Determine the [x, y] coordinate at the center of the cell enclosing the given text.  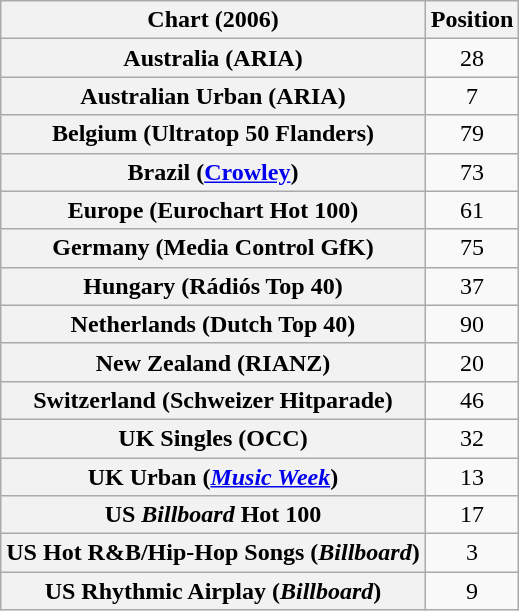
37 [472, 286]
UK Urban (Music Week) [213, 477]
US Hot R&B/Hip-Hop Songs (Billboard) [213, 553]
9 [472, 591]
Chart (2006) [213, 20]
Germany (Media Control GfK) [213, 248]
17 [472, 515]
13 [472, 477]
Belgium (Ultratop 50 Flanders) [213, 134]
32 [472, 438]
Hungary (Rádiós Top 40) [213, 286]
73 [472, 172]
61 [472, 210]
US Billboard Hot 100 [213, 515]
28 [472, 58]
20 [472, 362]
Switzerland (Schweizer Hitparade) [213, 400]
Netherlands (Dutch Top 40) [213, 324]
New Zealand (RIANZ) [213, 362]
UK Singles (OCC) [213, 438]
90 [472, 324]
Australia (ARIA) [213, 58]
US Rhythmic Airplay (Billboard) [213, 591]
Position [472, 20]
3 [472, 553]
75 [472, 248]
46 [472, 400]
7 [472, 96]
Australian Urban (ARIA) [213, 96]
79 [472, 134]
Brazil (Crowley) [213, 172]
Europe (Eurochart Hot 100) [213, 210]
